Provide the (x, y) coordinate of the cell's center where the given text is located.  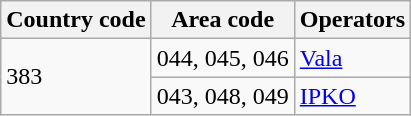
043, 048, 049 (222, 96)
Vala (352, 58)
Country code (76, 20)
Operators (352, 20)
IPKO (352, 96)
383 (76, 77)
044, 045, 046 (222, 58)
Area code (222, 20)
